Find where the given text appears and provide that cell's center as (X, Y) coordinate. 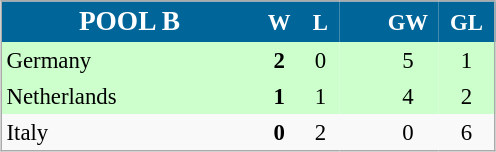
6 (467, 132)
POOL B (129, 22)
Italy (129, 132)
GW (408, 22)
5 (408, 60)
Germany (129, 60)
4 (408, 96)
GL (467, 22)
Netherlands (129, 96)
W (280, 22)
L (321, 22)
